Capture the cell that displays the provided text and extract its (x, y) central coordinate. 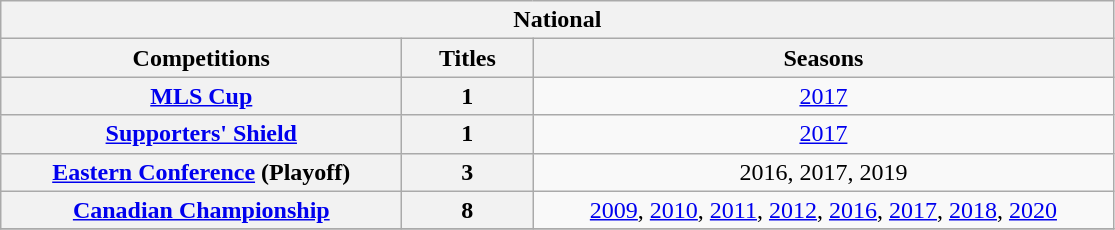
MLS Cup (202, 96)
National (558, 20)
Competitions (202, 58)
Canadian Championship (202, 210)
Supporters' Shield (202, 134)
Seasons (824, 58)
Eastern Conference (Playoff) (202, 172)
3 (468, 172)
2016, 2017, 2019 (824, 172)
Titles (468, 58)
8 (468, 210)
2009, 2010, 2011, 2012, 2016, 2017, 2018, 2020 (824, 210)
